Locate the cell with the specified text and output its (X, Y) center coordinate. 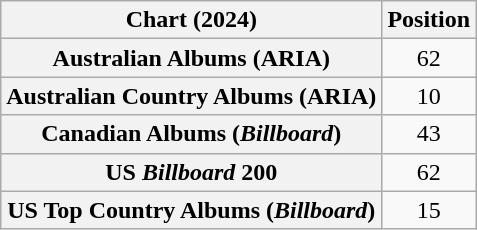
43 (429, 134)
Australian Albums (ARIA) (192, 58)
Chart (2024) (192, 20)
Australian Country Albums (ARIA) (192, 96)
Position (429, 20)
US Top Country Albums (Billboard) (192, 210)
10 (429, 96)
US Billboard 200 (192, 172)
15 (429, 210)
Canadian Albums (Billboard) (192, 134)
